Pinpoint the cell where the given text exists, returning its [X, Y] midpoint coordinate. 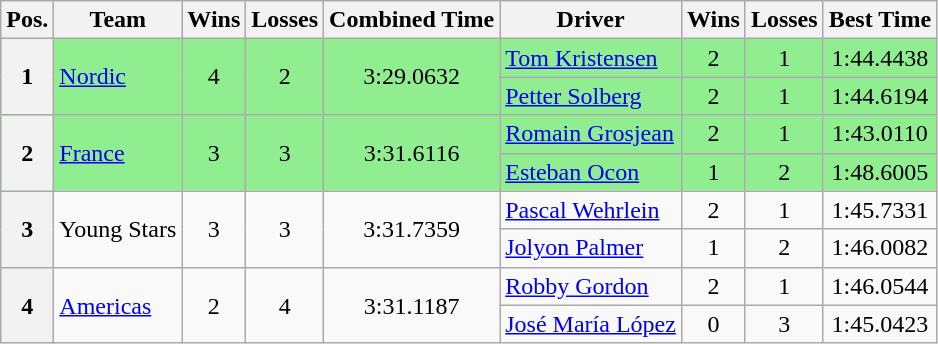
Esteban Ocon [591, 172]
1:44.4438 [880, 58]
Petter Solberg [591, 96]
Jolyon Palmer [591, 248]
Driver [591, 20]
1:43.0110 [880, 134]
France [118, 153]
José María López [591, 324]
3:31.6116 [412, 153]
3:31.1187 [412, 305]
Tom Kristensen [591, 58]
Pascal Wehrlein [591, 210]
Best Time [880, 20]
1:44.6194 [880, 96]
Romain Grosjean [591, 134]
1:48.6005 [880, 172]
1:45.0423 [880, 324]
Team [118, 20]
1:46.0082 [880, 248]
0 [713, 324]
3:31.7359 [412, 229]
Young Stars [118, 229]
3:29.0632 [412, 77]
Robby Gordon [591, 286]
Combined Time [412, 20]
Pos. [28, 20]
Americas [118, 305]
1:46.0544 [880, 286]
1:45.7331 [880, 210]
Nordic [118, 77]
